Locate the cell with the specified text and output its (x, y) center coordinate. 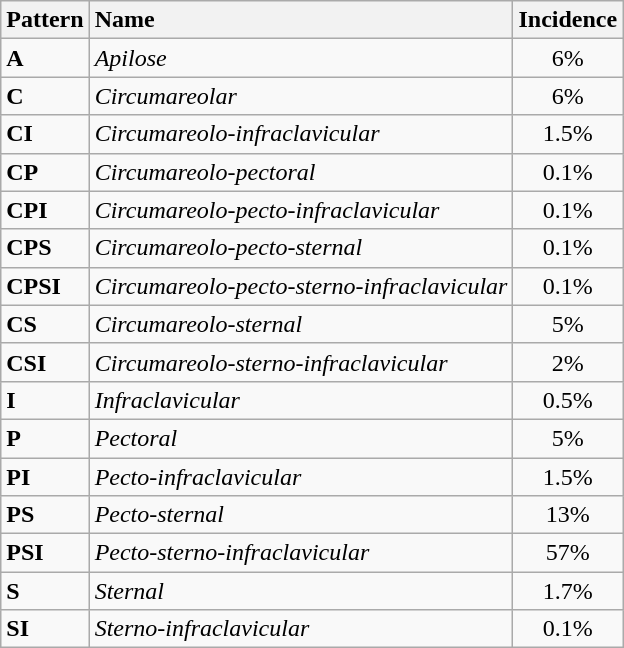
Pecto-sterno-infraclavicular (301, 553)
SI (45, 629)
1.7% (568, 591)
S (45, 591)
C (45, 96)
CS (45, 324)
Name (301, 20)
Pecto-infraclavicular (301, 477)
Infraclavicular (301, 400)
Circumareolo-sterno-infraclavicular (301, 362)
2% (568, 362)
CI (45, 134)
I (45, 400)
PSI (45, 553)
CPI (45, 210)
A (45, 58)
Circumareolo-pecto-sterno-infraclavicular (301, 286)
CSI (45, 362)
Apilose (301, 58)
CP (45, 172)
Circumareolo-pecto-infraclavicular (301, 210)
Sterno-infraclavicular (301, 629)
Pecto-sternal (301, 515)
Circumareolo-pectoral (301, 172)
Circumareolar (301, 96)
Circumareolo-infraclavicular (301, 134)
13% (568, 515)
PI (45, 477)
57% (568, 553)
Pectoral (301, 438)
Circumareolo-pecto-sternal (301, 248)
Incidence (568, 20)
0.5% (568, 400)
CPSI (45, 286)
P (45, 438)
Sternal (301, 591)
CPS (45, 248)
Circumareolo-sternal (301, 324)
Pattern (45, 20)
PS (45, 515)
